Detect which cell encompasses the target text, then output its [X, Y] center coordinate. 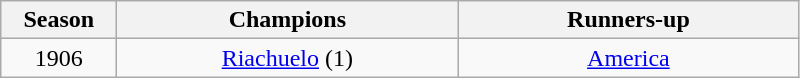
Champions [288, 20]
Season [59, 20]
1906 [59, 58]
Riachuelo (1) [288, 58]
Runners-up [628, 20]
America [628, 58]
